Locate the cell with the specified text and output its (X, Y) center coordinate. 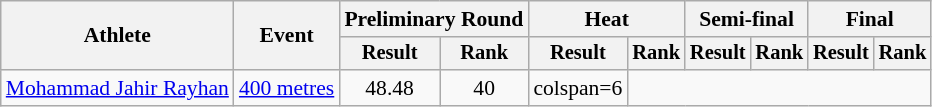
400 metres (286, 88)
48.48 (390, 88)
Event (286, 36)
colspan=6 (578, 88)
Preliminary Round (434, 19)
Final (870, 19)
Athlete (118, 36)
Heat (606, 19)
Mohammad Jahir Rayhan (118, 88)
Semi-final (746, 19)
40 (484, 88)
